For the text-containing cell, return its midpoint in [X, Y] coordinate format. 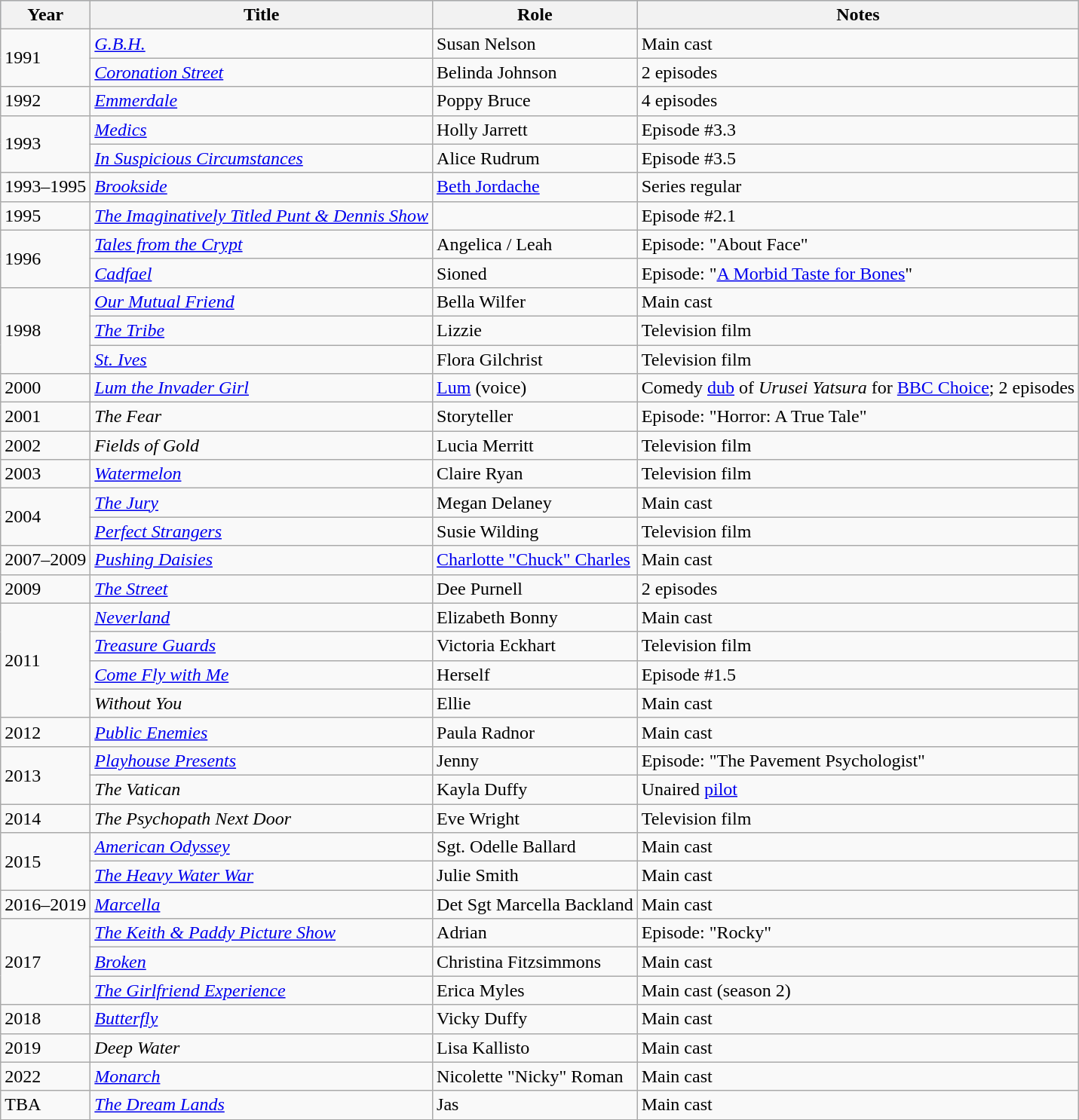
Without You [262, 703]
Dee Purnell [535, 589]
Poppy Bruce [535, 101]
Fields of Gold [262, 445]
Susie Wilding [535, 531]
Broken [262, 962]
2000 [45, 388]
Vicky Duffy [535, 1019]
Episode #2.1 [858, 216]
Angelica / Leah [535, 244]
2002 [45, 445]
2016–2019 [45, 904]
Public Enemies [262, 732]
Herself [535, 675]
The Street [262, 589]
In Suspicious Circumstances [262, 158]
Notes [858, 15]
2009 [45, 589]
1995 [45, 216]
1992 [45, 101]
1993–1995 [45, 187]
Adrian [535, 933]
Eve Wright [535, 818]
Neverland [262, 617]
Susan Nelson [535, 44]
2022 [45, 1076]
Episode: "Rocky" [858, 933]
Marcella [262, 904]
Flora Gilchrist [535, 360]
Elizabeth Bonny [535, 617]
Year [45, 15]
Episode #3.5 [858, 158]
Episode: "Horror: A True Tale" [858, 417]
Christina Fitzsimmons [535, 962]
The Dream Lands [262, 1105]
Jas [535, 1105]
The Imaginatively Titled Punt & Dennis Show [262, 216]
Title [262, 15]
1998 [45, 330]
Butterfly [262, 1019]
Our Mutual Friend [262, 301]
2011 [45, 660]
Erica Myles [535, 990]
Medics [262, 130]
The Vatican [262, 789]
The Tribe [262, 330]
Role [535, 15]
Bella Wilfer [535, 301]
Perfect Strangers [262, 531]
Belinda Johnson [535, 72]
Treasure Guards [262, 646]
Claire Ryan [535, 474]
Alice Rudrum [535, 158]
Nicolette "Nicky" Roman [535, 1076]
Coronation Street [262, 72]
G.B.H. [262, 44]
2007–2009 [45, 560]
Paula Radnor [535, 732]
Deep Water [262, 1048]
Beth Jordache [535, 187]
Monarch [262, 1076]
Kayla Duffy [535, 789]
1993 [45, 144]
Julie Smith [535, 876]
Ellie [535, 703]
Pushing Daisies [262, 560]
Sioned [535, 273]
American Odyssey [262, 847]
Episode: "A Morbid Taste for Bones" [858, 273]
Episode: "The Pavement Psychologist" [858, 760]
Jenny [535, 760]
Lum (voice) [535, 388]
The Keith & Paddy Picture Show [262, 933]
Playhouse Presents [262, 760]
Charlotte "Chuck" Charles [535, 560]
Tales from the Crypt [262, 244]
Lum the Invader Girl [262, 388]
Main cast (season 2) [858, 990]
2003 [45, 474]
Lizzie [535, 330]
The Girlfriend Experience [262, 990]
Episode: "About Face" [858, 244]
2001 [45, 417]
1996 [45, 259]
Cadfael [262, 273]
2004 [45, 517]
Unaired pilot [858, 789]
Megan Delaney [535, 503]
2013 [45, 775]
The Jury [262, 503]
The Heavy Water War [262, 876]
Watermelon [262, 474]
Series regular [858, 187]
The Psychopath Next Door [262, 818]
Comedy dub of Urusei Yatsura for BBC Choice; 2 episodes [858, 388]
1991 [45, 58]
4 episodes [858, 101]
2019 [45, 1048]
2012 [45, 732]
Emmerdale [262, 101]
Holly Jarrett [535, 130]
2015 [45, 861]
Lisa Kallisto [535, 1048]
Episode #1.5 [858, 675]
Storyteller [535, 417]
Victoria Eckhart [535, 646]
The Fear [262, 417]
Come Fly with Me [262, 675]
St. Ives [262, 360]
Brookside [262, 187]
Det Sgt Marcella Backland [535, 904]
2014 [45, 818]
2018 [45, 1019]
Lucia Merritt [535, 445]
2017 [45, 962]
Sgt. Odelle Ballard [535, 847]
Episode #3.3 [858, 130]
TBA [45, 1105]
